Capture the cell that displays the provided text and extract its (X, Y) central coordinate. 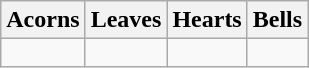
Bells (277, 20)
Hearts (207, 20)
Leaves (126, 20)
Acorns (43, 20)
